Provide the [x, y] coordinate of the cell's center where the given text is located.  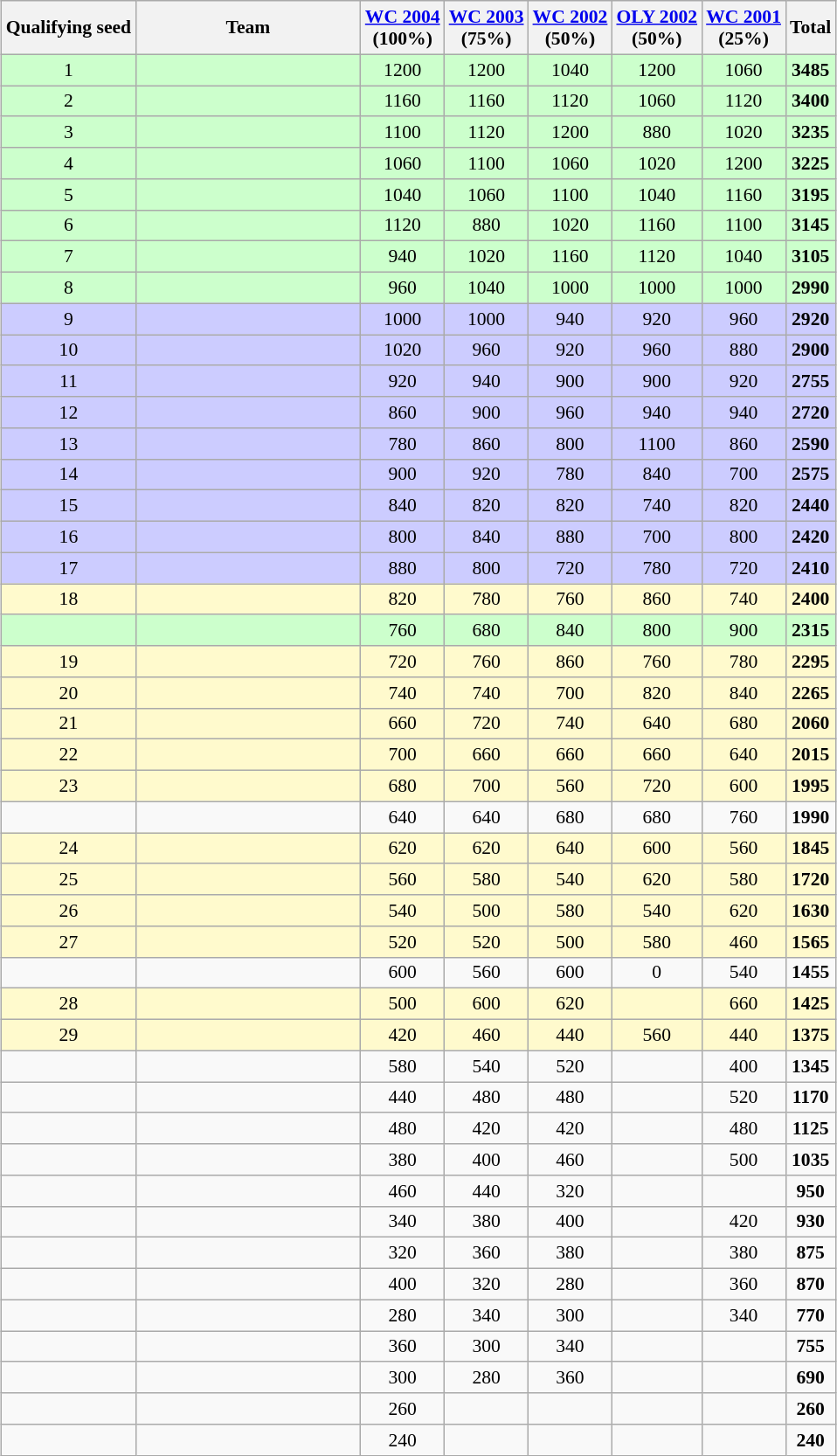
2990 [811, 288]
2265 [811, 693]
875 [811, 1253]
1 [68, 70]
2900 [811, 350]
1565 [811, 942]
5 [68, 195]
2755 [811, 382]
2295 [811, 662]
17 [68, 568]
1425 [811, 1004]
2410 [811, 568]
22 [68, 755]
25 [68, 880]
770 [811, 1315]
870 [811, 1285]
1125 [811, 1129]
2575 [811, 475]
3105 [811, 257]
1345 [811, 1066]
Team [248, 28]
21 [68, 724]
20 [68, 693]
27 [68, 942]
Total [811, 28]
3 [68, 133]
13 [68, 444]
OLY 2002(50%) [657, 28]
28 [68, 1004]
1375 [811, 1036]
WC 2003(75%) [487, 28]
6 [68, 225]
11 [68, 382]
24 [68, 849]
3235 [811, 133]
930 [811, 1222]
690 [811, 1378]
16 [68, 537]
2590 [811, 444]
1630 [811, 911]
1720 [811, 880]
WC 2001(25%) [744, 28]
1170 [811, 1098]
WC 2004(100%) [403, 28]
2420 [811, 537]
WC 2002(50%) [571, 28]
7 [68, 257]
29 [68, 1036]
8 [68, 288]
1990 [811, 817]
1995 [811, 787]
2060 [811, 724]
4 [68, 163]
3400 [811, 101]
26 [68, 911]
Qualifying seed [68, 28]
19 [68, 662]
2315 [811, 631]
1455 [811, 973]
2015 [811, 755]
23 [68, 787]
9 [68, 319]
15 [68, 506]
10 [68, 350]
2720 [811, 413]
3195 [811, 195]
2440 [811, 506]
755 [811, 1347]
2920 [811, 319]
2 [68, 101]
1845 [811, 849]
14 [68, 475]
1035 [811, 1160]
3145 [811, 225]
18 [68, 600]
950 [811, 1191]
3485 [811, 70]
0 [657, 973]
2400 [811, 600]
12 [68, 413]
3225 [811, 163]
